Extract the (X, Y) coordinate from the center of the cell holding the provided text.  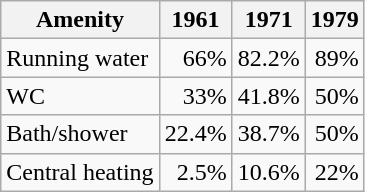
22% (334, 172)
2.5% (196, 172)
41.8% (268, 96)
Central heating (80, 172)
1979 (334, 20)
10.6% (268, 172)
1971 (268, 20)
89% (334, 58)
33% (196, 96)
Bath/shower (80, 134)
1961 (196, 20)
66% (196, 58)
Running water (80, 58)
22.4% (196, 134)
38.7% (268, 134)
82.2% (268, 58)
Amenity (80, 20)
WC (80, 96)
